Detect which cell encompasses the target text, then output its [x, y] center coordinate. 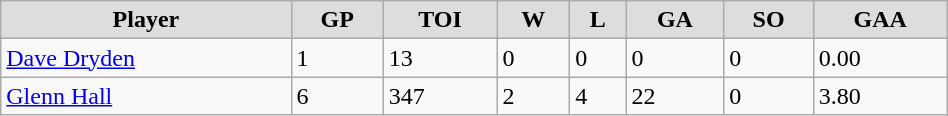
3.80 [880, 96]
6 [337, 96]
W [534, 20]
2 [534, 96]
13 [440, 58]
0.00 [880, 58]
GAA [880, 20]
1 [337, 58]
Player [146, 20]
GP [337, 20]
22 [675, 96]
TOI [440, 20]
SO [769, 20]
4 [598, 96]
GA [675, 20]
L [598, 20]
347 [440, 96]
Glenn Hall [146, 96]
Dave Dryden [146, 58]
